Determine the (x, y) coordinate at the center of the cell enclosing the given text.  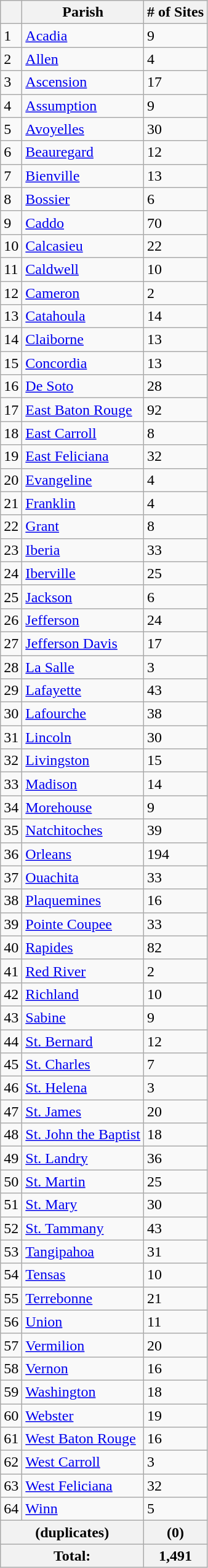
La Salle (83, 667)
37 (11, 877)
70 (176, 222)
Ascension (83, 82)
Winn (83, 1509)
Red River (83, 971)
St. Helena (83, 1088)
63 (11, 1486)
East Baton Rouge (83, 410)
92 (176, 410)
Beauregard (83, 152)
St. Landry (83, 1158)
44 (11, 1041)
Catahoula (83, 316)
Avoyelles (83, 129)
Vernon (83, 1368)
Parish (83, 12)
Caddo (83, 222)
47 (11, 1111)
Acadia (83, 36)
Caldwell (83, 269)
Lincoln (83, 737)
East Carroll (83, 433)
49 (11, 1158)
De Soto (83, 386)
Vermilion (83, 1345)
45 (11, 1065)
Bienville (83, 176)
Orleans (83, 854)
Webster (83, 1415)
26 (11, 620)
East Feliciana (83, 457)
# of Sites (176, 12)
Madison (83, 784)
St. Charles (83, 1065)
Evangeline (83, 480)
Franklin (83, 503)
52 (11, 1228)
Allen (83, 59)
23 (11, 550)
40 (11, 947)
St. James (83, 1111)
29 (11, 691)
27 (11, 643)
35 (11, 831)
Pointe Coupee (83, 924)
Iberia (83, 550)
1,491 (176, 1556)
Assumption (83, 106)
60 (11, 1415)
61 (11, 1439)
41 (11, 971)
53 (11, 1252)
Tensas (83, 1275)
Lafayette (83, 691)
1 (11, 36)
42 (11, 994)
Washington (83, 1392)
48 (11, 1135)
Ouachita (83, 877)
West Feliciana (83, 1486)
Concordia (83, 363)
57 (11, 1345)
Jefferson (83, 620)
Cameron (83, 293)
Iberville (83, 573)
St. Tammany (83, 1228)
55 (11, 1298)
Livingston (83, 761)
Jefferson Davis (83, 643)
Terrebonne (83, 1298)
St. Martin (83, 1182)
46 (11, 1088)
Union (83, 1322)
Jackson (83, 597)
Sabine (83, 1017)
Plaquemines (83, 901)
St. Mary (83, 1205)
34 (11, 807)
Calcasieu (83, 246)
West Carroll (83, 1462)
Total: (73, 1556)
West Baton Rouge (83, 1439)
Morehouse (83, 807)
56 (11, 1322)
194 (176, 854)
(duplicates) (73, 1532)
St. Bernard (83, 1041)
59 (11, 1392)
Claiborne (83, 340)
St. John the Baptist (83, 1135)
Richland (83, 994)
64 (11, 1509)
Natchitoches (83, 831)
58 (11, 1368)
54 (11, 1275)
82 (176, 947)
Grant (83, 527)
Rapides (83, 947)
(0) (176, 1532)
Bossier (83, 199)
Tangipahoa (83, 1252)
51 (11, 1205)
62 (11, 1462)
50 (11, 1182)
Lafourche (83, 714)
